Output the (X, Y) coordinate of the center of the cell containing the given text.  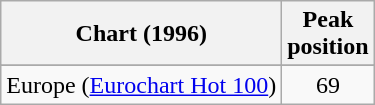
Europe (Eurochart Hot 100) (142, 85)
Peakposition (328, 34)
Chart (1996) (142, 34)
69 (328, 85)
